Output the [x, y] coordinate of the center of the cell containing the given text.  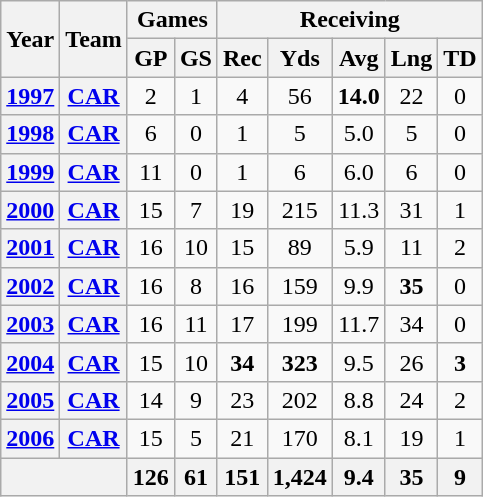
Receiving [350, 20]
17 [242, 324]
2002 [30, 286]
170 [300, 438]
GP [150, 58]
159 [300, 286]
9.9 [358, 286]
2005 [30, 400]
26 [411, 362]
1998 [30, 134]
2004 [30, 362]
7 [196, 210]
1999 [30, 172]
202 [300, 400]
22 [411, 96]
24 [411, 400]
61 [196, 477]
8.8 [358, 400]
89 [300, 248]
11.7 [358, 324]
3 [460, 362]
6.0 [358, 172]
Year [30, 39]
23 [242, 400]
215 [300, 210]
9.4 [358, 477]
2006 [30, 438]
Rec [242, 58]
1997 [30, 96]
Avg [358, 58]
8.1 [358, 438]
126 [150, 477]
5.0 [358, 134]
TD [460, 58]
4 [242, 96]
8 [196, 286]
323 [300, 362]
2003 [30, 324]
21 [242, 438]
11.3 [358, 210]
Team [94, 39]
199 [300, 324]
2001 [30, 248]
31 [411, 210]
151 [242, 477]
14.0 [358, 96]
56 [300, 96]
Games [172, 20]
14 [150, 400]
Yds [300, 58]
GS [196, 58]
2000 [30, 210]
9.5 [358, 362]
5.9 [358, 248]
1,424 [300, 477]
Lng [411, 58]
